Provide the [X, Y] coordinate of the cell's center where the given text is located.  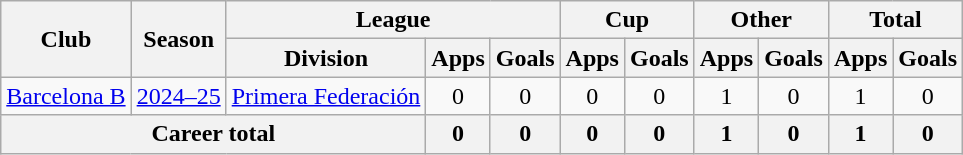
2024–25 [178, 96]
Season [178, 39]
Total [895, 20]
Other [761, 20]
Primera Federación [326, 96]
Cup [627, 20]
Club [66, 39]
Division [326, 58]
League [393, 20]
Career total [214, 134]
Barcelona B [66, 96]
